Scan for the cell matching the given text and deliver its [X, Y] coordinate at center. 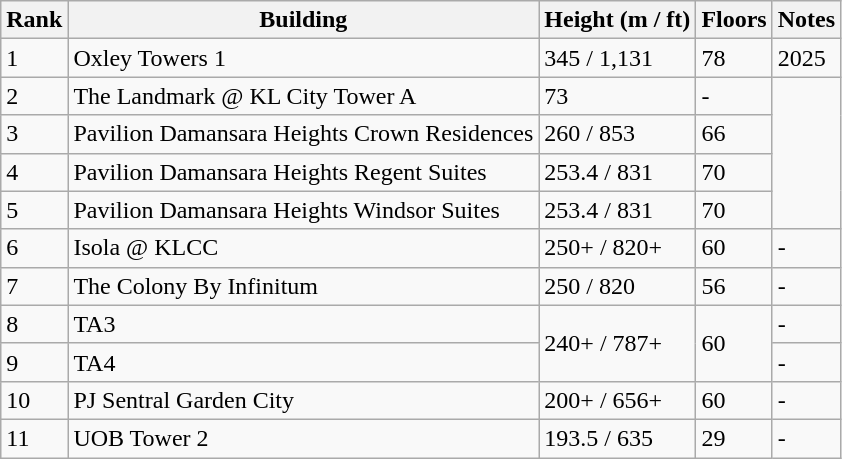
The Colony By Infinitum [304, 286]
5 [34, 210]
2 [34, 96]
6 [34, 248]
200+ / 656+ [618, 400]
Pavilion Damansara Heights Windsor Suites [304, 210]
Height (m / ft) [618, 20]
9 [34, 362]
PJ Sentral Garden City [304, 400]
1 [34, 58]
345 / 1,131 [618, 58]
Notes [806, 20]
66 [734, 134]
29 [734, 438]
Pavilion Damansara Heights Regent Suites [304, 172]
10 [34, 400]
Pavilion Damansara Heights Crown Residences [304, 134]
4 [34, 172]
250+ / 820+ [618, 248]
Oxley Towers 1 [304, 58]
The Landmark @ KL City Tower A [304, 96]
193.5 / 635 [618, 438]
TA3 [304, 324]
Rank [34, 20]
UOB Tower 2 [304, 438]
260 / 853 [618, 134]
Floors [734, 20]
Building [304, 20]
250 / 820 [618, 286]
56 [734, 286]
240+ / 787+ [618, 343]
11 [34, 438]
78 [734, 58]
Isola @ KLCC [304, 248]
73 [618, 96]
TA4 [304, 362]
7 [34, 286]
3 [34, 134]
8 [34, 324]
2025 [806, 58]
